Output the (x, y) coordinate of the center of the cell containing the given text.  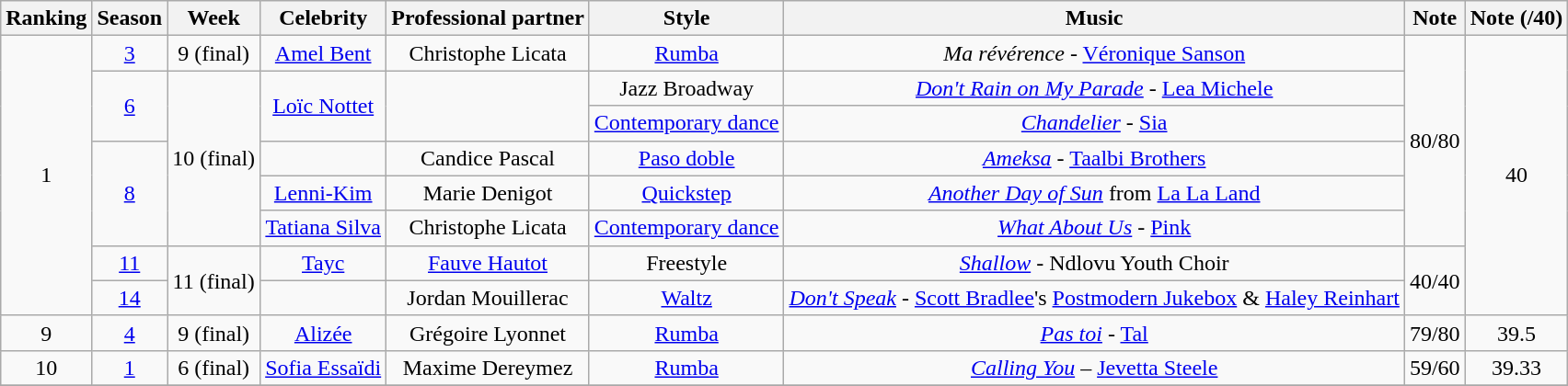
Amel Bent (324, 53)
What About Us - Pink (1094, 228)
4 (130, 333)
40/40 (1435, 280)
Professional partner (488, 18)
79/80 (1435, 333)
Waltz (686, 298)
9 (46, 333)
Lenni-Kim (324, 193)
Music (1094, 18)
11 (final) (213, 280)
6 (final) (213, 368)
14 (130, 298)
Pas toi - Tal (1094, 333)
Tatiana Silva (324, 228)
10 (46, 368)
Shallow - Ndlovu Youth Choir (1094, 263)
59/60 (1435, 368)
3 (130, 53)
Don't Rain on My Parade - Lea Michele (1094, 88)
Loïc Nottet (324, 106)
11 (130, 263)
Season (130, 18)
Note (1435, 18)
Style (686, 18)
Ranking (46, 18)
8 (130, 193)
80/80 (1435, 141)
Sofia Essaïdi (324, 368)
Alizée (324, 333)
Paso doble (686, 158)
Celebrity (324, 18)
Grégoire Lyonnet (488, 333)
Jazz Broadway (686, 88)
39.5 (1516, 333)
Don't Speak - Scott Bradlee's Postmodern Jukebox & Haley Reinhart (1094, 298)
Quickstep (686, 193)
Maxime Dereymez (488, 368)
Ma révérence - Véronique Sanson (1094, 53)
Tayc (324, 263)
10 (final) (213, 158)
Freestyle (686, 263)
40 (1516, 176)
Week (213, 18)
Fauve Hautot (488, 263)
Jordan Mouillerac (488, 298)
Candice Pascal (488, 158)
Marie Denigot (488, 193)
Another Day of Sun from La La Land (1094, 193)
6 (130, 106)
Ameksa - Taalbi Brothers (1094, 158)
Note (/40) (1516, 18)
39.33 (1516, 368)
Calling You – Jevetta Steele (1094, 368)
Chandelier - Sia (1094, 123)
